Return the [X, Y] coordinate for the center point of the cell that contains the specified text.  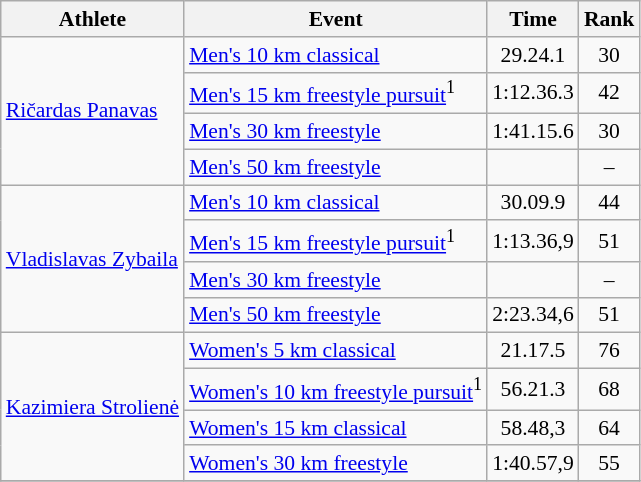
Event [336, 19]
Rank [610, 19]
44 [610, 203]
Women's 30 km freestyle [336, 464]
1:41.15.6 [533, 132]
Women's 15 km classical [336, 428]
1:12.36.3 [533, 92]
Vladislavas Zybaila [92, 259]
2:23.34,6 [533, 316]
29.24.1 [533, 55]
76 [610, 351]
42 [610, 92]
Women's 10 km freestyle pursuit1 [336, 390]
56.21.3 [533, 390]
64 [610, 428]
Athlete [92, 19]
Women's 5 km classical [336, 351]
1:13.36,9 [533, 242]
Time [533, 19]
Kazimiera Strolienė [92, 407]
1:40.57,9 [533, 464]
Ričardas Panavas [92, 111]
55 [610, 464]
21.17.5 [533, 351]
58.48,3 [533, 428]
68 [610, 390]
30.09.9 [533, 203]
